Find where the given text appears and provide that cell's center as (x, y) coordinate. 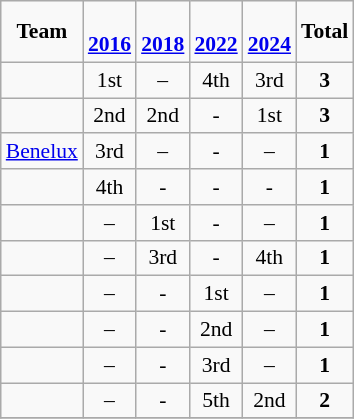
Total (324, 32)
2022 (216, 32)
5th (216, 401)
2 (324, 401)
Benelux (42, 152)
2018 (162, 32)
2016 (110, 32)
2024 (270, 32)
Team (42, 32)
